Search for the cell housing the specified text and yield its (x, y) center coordinate. 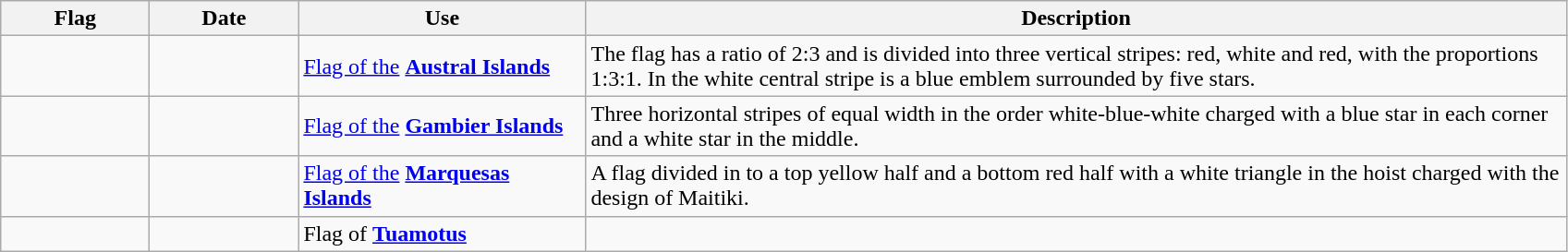
A flag divided in to a top yellow half and a bottom red half with a white triangle in the hoist charged with the design of Maitiki. (1076, 186)
Description (1076, 18)
Three horizontal stripes of equal width in the order white-blue-white charged with a blue star in each corner and a white star in the middle. (1076, 126)
Flag of Tuamotus (442, 234)
Flag (76, 18)
Flag of the Marquesas Islands (442, 186)
Flag of the Austral Islands (442, 66)
Flag of the Gambier Islands (442, 126)
Date (224, 18)
Use (442, 18)
